Search for the cell housing the specified text and yield its [X, Y] center coordinate. 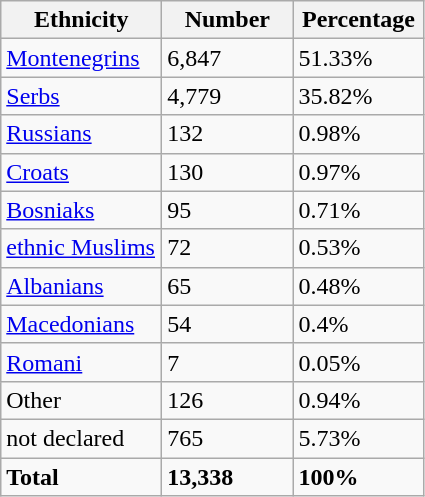
100% [358, 477]
65 [228, 286]
ethnic Muslims [82, 248]
0.94% [358, 400]
not declared [82, 438]
0.05% [358, 362]
4,779 [228, 96]
Albanians [82, 286]
35.82% [358, 96]
130 [228, 172]
Percentage [358, 20]
72 [228, 248]
95 [228, 210]
126 [228, 400]
Total [82, 477]
0.98% [358, 134]
0.71% [358, 210]
Romani [82, 362]
Croats [82, 172]
13,338 [228, 477]
51.33% [358, 58]
765 [228, 438]
Montenegrins [82, 58]
Macedonians [82, 324]
0.53% [358, 248]
54 [228, 324]
Russians [82, 134]
Serbs [82, 96]
0.4% [358, 324]
Other [82, 400]
7 [228, 362]
Ethnicity [82, 20]
0.48% [358, 286]
Number [228, 20]
6,847 [228, 58]
0.97% [358, 172]
132 [228, 134]
5.73% [358, 438]
Bosniaks [82, 210]
